Scan for the cell matching the given text and deliver its (x, y) coordinate at center. 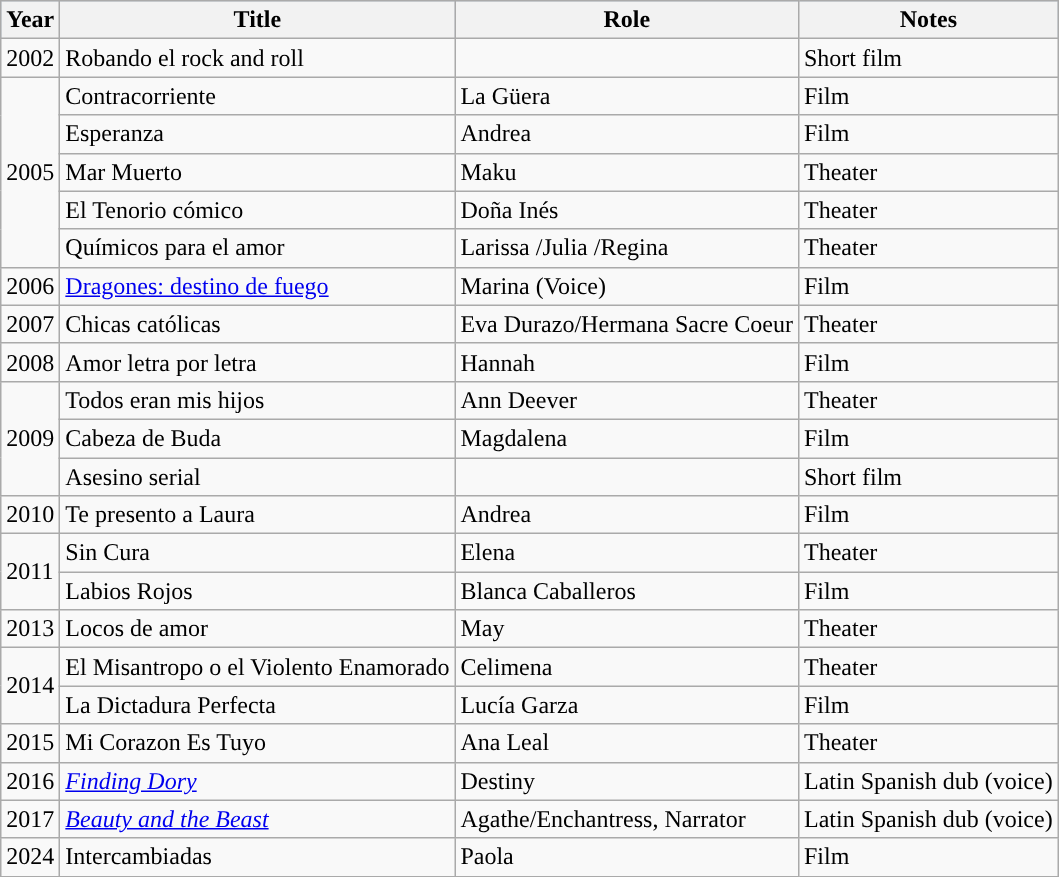
Robando el rock and roll (258, 58)
2015 (30, 743)
Eva Durazo/Hermana Sacre Coeur (627, 324)
Blanca Caballeros (627, 591)
Paola (627, 857)
Hannah (627, 362)
May (627, 629)
2024 (30, 857)
Larissa /Julia /Regina (627, 248)
Lucía Garza (627, 705)
Intercambiadas (258, 857)
Cabeza de Buda (258, 438)
Beauty and the Beast (258, 819)
Asesino serial (258, 477)
2011 (30, 572)
Esperanza (258, 134)
Notes (928, 20)
Finding Dory (258, 781)
2009 (30, 438)
Sin Cura (258, 553)
2014 (30, 686)
Amor letra por letra (258, 362)
Mar Muerto (258, 172)
Ana Leal (627, 743)
Todos eran mis hijos (258, 400)
2010 (30, 515)
La Güera (627, 96)
2017 (30, 819)
Mi Corazon Es Tuyo (258, 743)
2008 (30, 362)
Year (30, 20)
Title (258, 20)
Destiny (627, 781)
Ann Deever (627, 400)
Chicas católicas (258, 324)
Role (627, 20)
Maku (627, 172)
Celimena (627, 667)
El Misantropo o el Violento Enamorado (258, 667)
Agathe/Enchantress, Narrator (627, 819)
Dragones: destino de fuego (258, 286)
Contracorriente (258, 96)
El Tenorio cómico (258, 210)
Doña Inés (627, 210)
2005 (30, 172)
Marina (Voice) (627, 286)
Te presento a Laura (258, 515)
Elena (627, 553)
2002 (30, 58)
2016 (30, 781)
Locos de amor (258, 629)
Magdalena (627, 438)
2007 (30, 324)
Labios Rojos (258, 591)
La Dictadura Perfecta (258, 705)
2006 (30, 286)
2013 (30, 629)
Químicos para el amor (258, 248)
